Identify which cell holds the provided text, then report its [x, y] central coordinate. 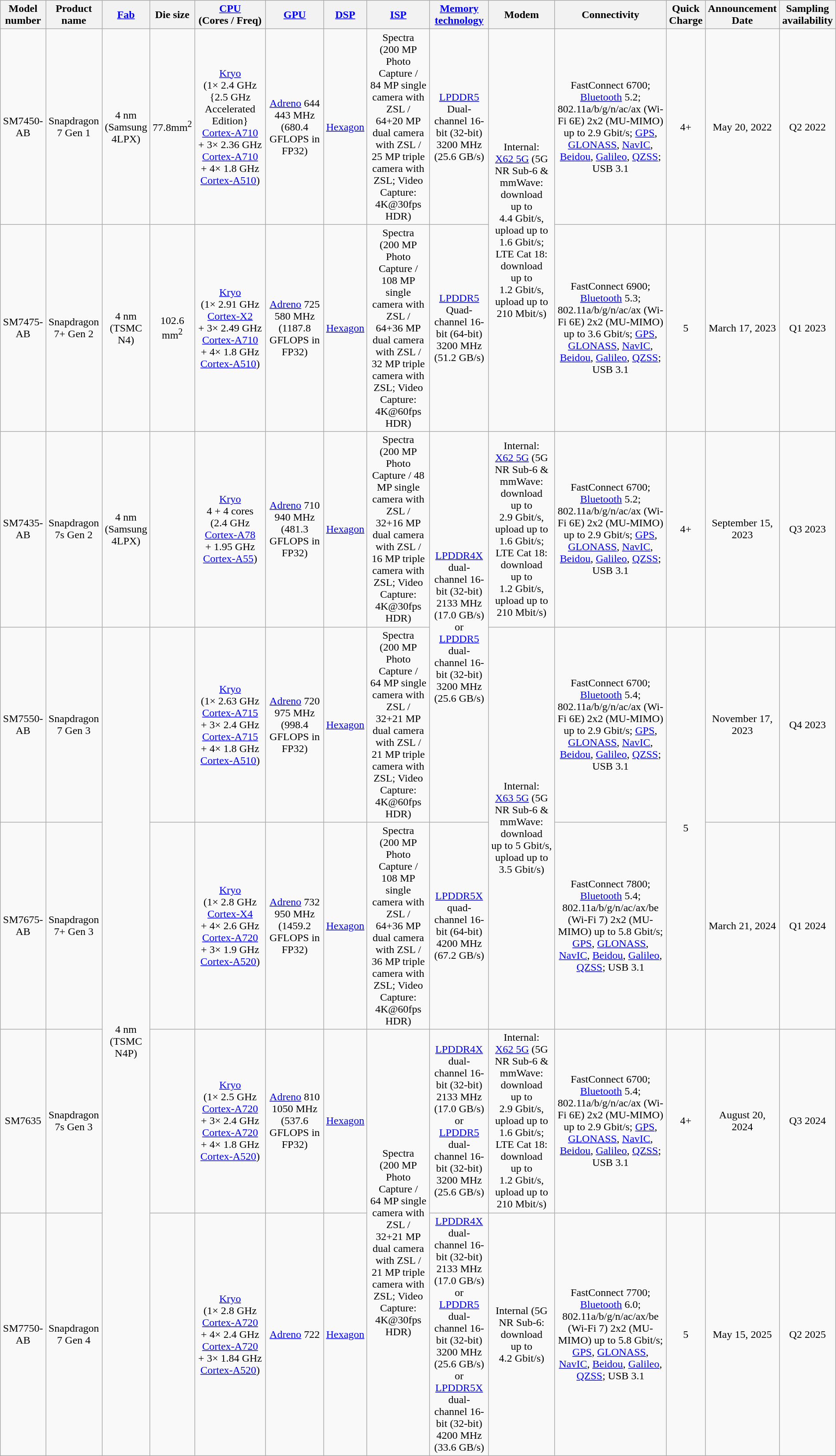
Kryo4 + 4 cores(2.4 GHz Cortex-A78 + 1.95 GHz Cortex-A55) [230, 529]
May 20, 2022 [742, 127]
Kryo(1× 2.4 GHz {2.5 GHz Accelerated Edition} Cortex-A710 + 3× 2.36 GHz Cortex-A710 + 4× 1.8 GHz Cortex-A510) [230, 127]
Q2 2025 [808, 1334]
102.6 mm2 [172, 328]
Modem [522, 15]
SM7750-AB [23, 1334]
ISP [399, 15]
Adreno 710 940 MHz (481.3 GFLOPS in FP32) [295, 529]
Snapdragon 7 Gen 3 [74, 725]
Adreno 722 [295, 1334]
FastConnect 6900; Bluetooth 5.3; 802.11a/b/g/n/ac/ax (Wi-Fi 6E) 2x2 (MU-MIMO) up to 3.6 Gbit/s; GPS, GLONASS, NavIC, Beidou, Galileo, QZSS; USB 3.1 [611, 328]
September 15, 2023 [742, 529]
March 17, 2023 [742, 328]
Kryo(1× 2.8 GHz Cortex-X4 + 4× 2.6 GHz Cortex-A720 + 3× 1.9 GHz Cortex-A520) [230, 926]
GPU [295, 15]
March 21, 2024 [742, 926]
SM7550-AB [23, 725]
Q1 2023 [808, 328]
4 nm (TSMC N4P) [126, 1041]
Snapdragon 7+ Gen 2 [74, 328]
Adreno 810 1050 MHz (537.6 GFLOPS in FP32) [295, 1121]
LPDDR5X quad-channel 16-bit (64-bit) 4200 MHz (67.2 GB/s) [459, 926]
Q3 2023 [808, 529]
Q4 2023 [808, 725]
SM7635 [23, 1121]
Kryo(1× 2.91 GHz Cortex-X2 + 3× 2.49 GHz Cortex-A710 + 4× 1.8 GHz Cortex-A510) [230, 328]
Snapdragon 7 Gen 4 [74, 1334]
Die size [172, 15]
Kryo(1× 2.8 GHz Cortex-A720 + 4× 2.4 GHz Cortex-A720 + 3× 1.84 GHz Cortex-A520) [230, 1334]
Adreno 644 443 MHz (680.4 GFLOPS in FP32) [295, 127]
Internal (5G NR Sub-6: download up to 4.2 Gbit/s) [522, 1334]
LPDDR5 Quad-channel 16-bit (64-bit) 3200 MHz (51.2 GB/s) [459, 328]
FastConnect 7800; Bluetooth 5.4; 802.11a/b/g/n/ac/ax/be (Wi-Fi 7) 2x2 (MU-MIMO) up to 5.8 Gbit/s; GPS, GLONASS, NavIC, Beidou, Galileo, QZSS; USB 3.1 [611, 926]
77.8mm2 [172, 127]
Snapdragon 7+ Gen 3 [74, 926]
Announcement Date [742, 15]
Q2 2022 [808, 127]
Model number [23, 15]
Quick Charge [686, 15]
DSP [345, 15]
Sampling availability [808, 15]
FastConnect 7700; Bluetooth 6.0; 802.11a/b/g/n/ac/ax/be (Wi-Fi 7) 2x2 (MU-MIMO) up to 5.8 Gbit/s; GPS, GLONASS, NavIC, Beidou, Galileo, QZSS; USB 3.1 [611, 1334]
November 17, 2023 [742, 725]
Snapdragon 7s Gen 3 [74, 1121]
SM7450-AB [23, 127]
Kryo(1× 2.5 GHz Cortex-A720 + 3× 2.4 GHz Cortex-A720 + 4× 1.8 GHz Cortex-A520) [230, 1121]
May 15, 2025 [742, 1334]
Snapdragon 7 Gen 1 [74, 127]
4 nm (TSMC N4) [126, 328]
Adreno 720 975 MHz (998.4 GFLOPS in FP32) [295, 725]
Connectivity [611, 15]
SM7475-AB [23, 328]
LPDDR5 Dual-channel 16-bit (32-bit) 3200 MHz (25.6 GB/s) [459, 127]
Fab [126, 15]
Memory technology [459, 15]
Kryo(1× 2.63 GHz Cortex-A715 + 3× 2.4 GHz Cortex-A715 + 4× 1.8 GHz Cortex-A510) [230, 725]
CPU(Cores / Freq) [230, 15]
Q1 2024 [808, 926]
SM7435-AB [23, 529]
Q3 2024 [808, 1121]
Product name [74, 15]
Internal: X63 5G (5G NR Sub-6 & mmWave: download up to 5 Gbit/s, upload up to 3.5 Gbit/s) [522, 828]
August 20, 2024 [742, 1121]
Snapdragon 7s Gen 2 [74, 529]
Adreno 725 580 MHz (1187.8 GFLOPS in FP32) [295, 328]
Adreno 732 950 MHz (1459.2 GFLOPS in FP32) [295, 926]
SM7675-AB [23, 926]
